Provide the (x, y) coordinate of the cell's center where the given text is located.  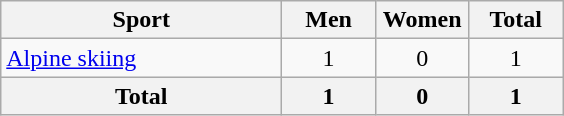
Sport (142, 20)
Alpine skiing (142, 58)
Men (329, 20)
Women (422, 20)
